Identify which cell holds the provided text, then report its [X, Y] central coordinate. 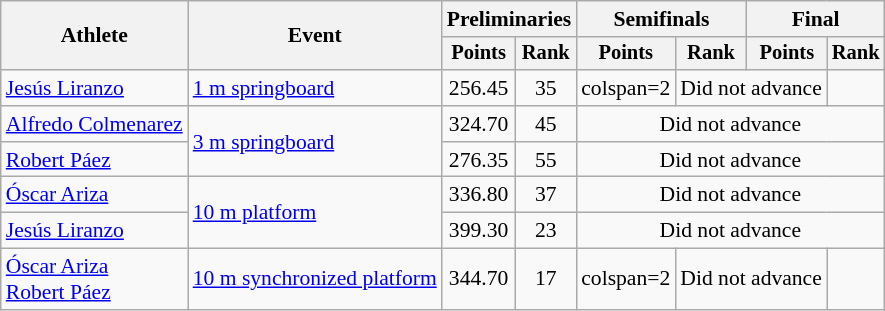
Event [315, 36]
Robert Páez [94, 160]
Óscar Ariza [94, 195]
55 [546, 160]
399.30 [479, 231]
10 m platform [315, 212]
324.70 [479, 124]
Athlete [94, 36]
276.35 [479, 160]
37 [546, 195]
344.70 [479, 280]
17 [546, 280]
256.45 [479, 88]
Semifinals [662, 19]
Óscar ArizaRobert Páez [94, 280]
35 [546, 88]
336.80 [479, 195]
23 [546, 231]
3 m springboard [315, 142]
10 m synchronized platform [315, 280]
Alfredo Colmenarez [94, 124]
Final [816, 19]
1 m springboard [315, 88]
45 [546, 124]
Preliminaries [509, 19]
